Detect which cell encompasses the target text, then output its (x, y) center coordinate. 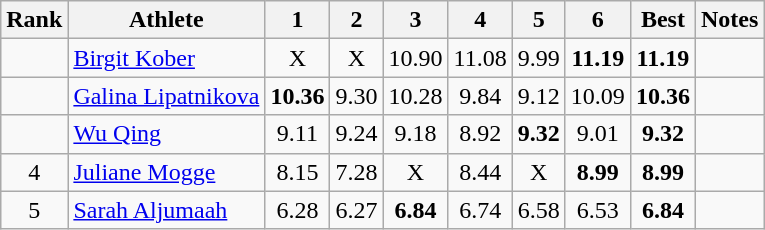
11.08 (480, 58)
Juliane Mogge (166, 172)
8.15 (298, 172)
Athlete (166, 20)
9.11 (298, 134)
Best (662, 20)
9.30 (356, 96)
2 (356, 20)
9.18 (416, 134)
Wu Qing (166, 134)
6.53 (598, 210)
8.44 (480, 172)
1 (298, 20)
9.84 (480, 96)
6.58 (538, 210)
6.74 (480, 210)
9.01 (598, 134)
6.28 (298, 210)
10.90 (416, 58)
10.09 (598, 96)
Galina Lipatnikova (166, 96)
Sarah Aljumaah (166, 210)
7.28 (356, 172)
10.28 (416, 96)
9.24 (356, 134)
8.92 (480, 134)
Birgit Kober (166, 58)
9.99 (538, 58)
3 (416, 20)
6.27 (356, 210)
9.12 (538, 96)
Notes (729, 20)
6 (598, 20)
Rank (34, 20)
